Capture the cell that displays the provided text and extract its (x, y) central coordinate. 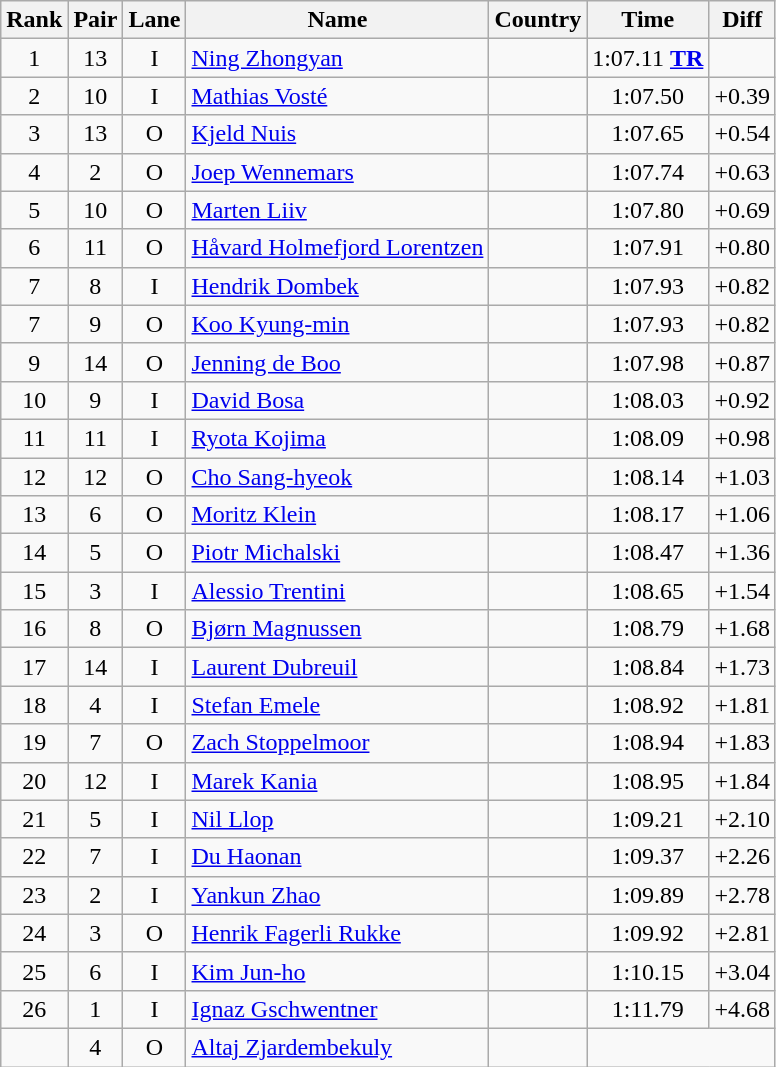
Alessio Trentini (338, 591)
+2.78 (742, 895)
1:08.09 (648, 438)
19 (34, 743)
26 (34, 1009)
+0.54 (742, 134)
Du Haonan (338, 857)
Stefan Emele (338, 705)
16 (34, 629)
23 (34, 895)
15 (34, 591)
1:09.21 (648, 819)
+1.36 (742, 553)
+0.92 (742, 400)
1:07.91 (648, 248)
+0.39 (742, 96)
+2.26 (742, 857)
+0.69 (742, 210)
17 (34, 667)
+2.10 (742, 819)
24 (34, 933)
22 (34, 857)
Kjeld Nuis (338, 134)
Lane (154, 20)
1:08.95 (648, 781)
1:07.74 (648, 172)
Moritz Klein (338, 515)
Bjørn Magnussen (338, 629)
+0.87 (742, 362)
1:11.79 (648, 1009)
1:10.15 (648, 971)
21 (34, 819)
+4.68 (742, 1009)
1:08.14 (648, 477)
1:08.17 (648, 515)
+3.04 (742, 971)
+0.98 (742, 438)
Jenning de Boo (338, 362)
1:08.47 (648, 553)
1:07.80 (648, 210)
+1.06 (742, 515)
Kim Jun-ho (338, 971)
25 (34, 971)
+1.68 (742, 629)
+1.81 (742, 705)
Cho Sang-hyeok (338, 477)
1:08.94 (648, 743)
Piotr Michalski (338, 553)
1:08.65 (648, 591)
Håvard Holmefjord Lorentzen (338, 248)
Name (338, 20)
Ignaz Gschwentner (338, 1009)
1:08.79 (648, 629)
Zach Stoppelmoor (338, 743)
Ning Zhongyan (338, 58)
1:09.92 (648, 933)
+0.63 (742, 172)
Time (648, 20)
1:09.37 (648, 857)
1:08.84 (648, 667)
Diff (742, 20)
Altaj Zjardembekuly (338, 1047)
+1.84 (742, 781)
Laurent Dubreuil (338, 667)
Mathias Vosté (338, 96)
1:07.11 TR (648, 58)
+0.80 (742, 248)
Rank (34, 20)
Koo Kyung-min (338, 324)
1:08.92 (648, 705)
1:09.89 (648, 895)
1:07.98 (648, 362)
Ryota Kojima (338, 438)
+1.54 (742, 591)
Marek Kania (338, 781)
+1.03 (742, 477)
1:07.65 (648, 134)
Hendrik Dombek (338, 286)
1:07.50 (648, 96)
David Bosa (338, 400)
Country (538, 20)
Pair (96, 20)
1:08.03 (648, 400)
Joep Wennemars (338, 172)
20 (34, 781)
+2.81 (742, 933)
+1.73 (742, 667)
18 (34, 705)
+1.83 (742, 743)
Marten Liiv (338, 210)
Henrik Fagerli Rukke (338, 933)
Yankun Zhao (338, 895)
Nil Llop (338, 819)
